Identify which cell holds the provided text, then report its [x, y] central coordinate. 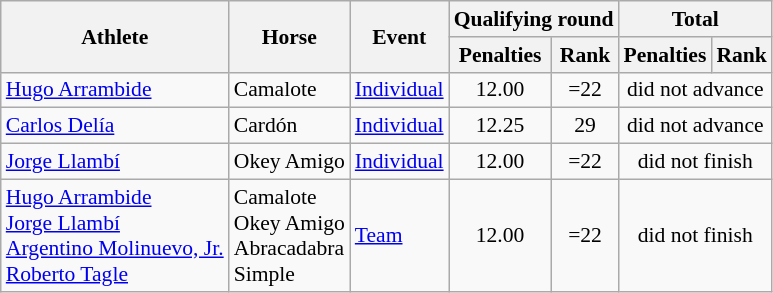
Total [696, 19]
Hugo Arrambide [115, 90]
CamaloteOkey AmigoAbracadabraSimple [290, 235]
12.25 [500, 126]
Carlos Delía [115, 126]
Cardón [290, 126]
Jorge Llambí [115, 162]
Horse [290, 36]
Hugo ArrambideJorge LlambíArgentino Molinuevo, Jr.Roberto Tagle [115, 235]
Camalote [290, 90]
Okey Amigo [290, 162]
Team [400, 235]
Event [400, 36]
Athlete [115, 36]
Qualifying round [534, 19]
29 [584, 126]
